Return [X, Y] of the center of cell containing provided text 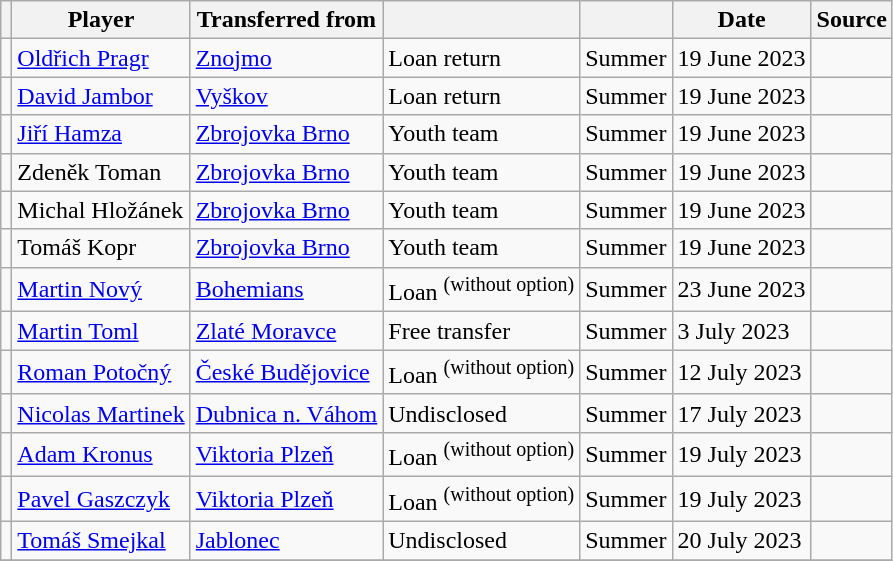
Michal Hložánek [101, 210]
Nicolas Martinek [101, 413]
Tomáš Smejkal [101, 541]
Free transfer [482, 331]
Jablonec [286, 541]
3 July 2023 [742, 331]
Source [852, 20]
12 July 2023 [742, 372]
Pavel Gaszczyk [101, 500]
Transferred from [286, 20]
Bohemians [286, 290]
Oldřich Pragr [101, 58]
Roman Potočný [101, 372]
23 June 2023 [742, 290]
Adam Kronus [101, 454]
Martin Toml [101, 331]
Tomáš Kopr [101, 248]
Zlaté Moravce [286, 331]
Jiří Hamza [101, 134]
České Budějovice [286, 372]
David Jambor [101, 96]
Date [742, 20]
17 July 2023 [742, 413]
20 July 2023 [742, 541]
Dubnica n. Váhom [286, 413]
Player [101, 20]
Znojmo [286, 58]
Vyškov [286, 96]
Martin Nový [101, 290]
Zdeněk Toman [101, 172]
